For the text-containing cell, return its midpoint in (x, y) coordinate format. 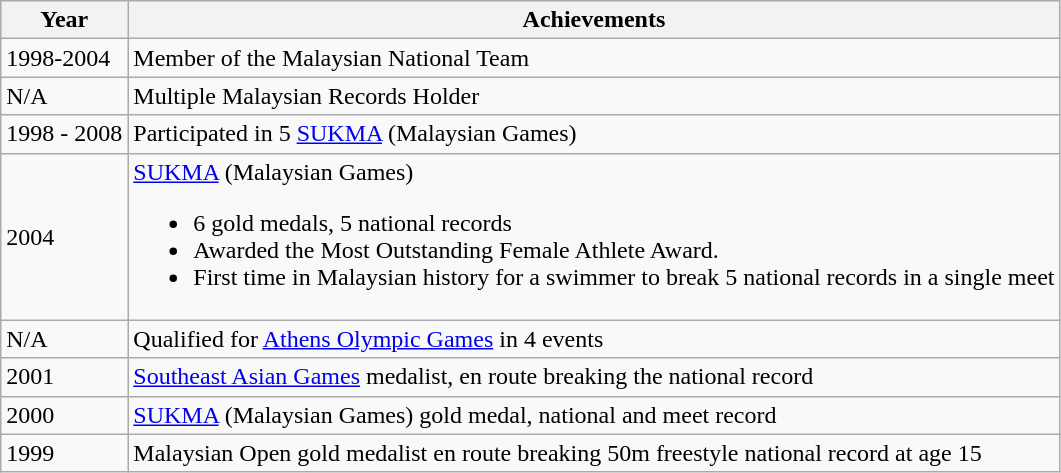
SUKMA (Malaysian Games) gold medal, national and meet record (594, 415)
Qualified for Athens Olympic Games in 4 events (594, 339)
Multiple Malaysian Records Holder (594, 96)
1999 (64, 453)
Participated in 5 SUKMA (Malaysian Games) (594, 134)
Member of the Malaysian National Team (594, 58)
Achievements (594, 20)
2004 (64, 236)
1998 - 2008 (64, 134)
Southeast Asian Games medalist, en route breaking the national record (594, 377)
1998-2004 (64, 58)
2001 (64, 377)
2000 (64, 415)
Year (64, 20)
Malaysian Open gold medalist en route breaking 50m freestyle national record at age 15 (594, 453)
